From the cell containing the given text, extract its center point as [x, y] coordinate. 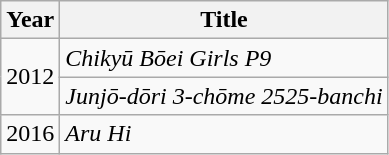
Title [224, 20]
Year [30, 20]
2012 [30, 77]
Aru Hi [224, 134]
Chikyū Bōei Girls P9 [224, 58]
2016 [30, 134]
Junjō-dōri 3-chōme 2525-banchi [224, 96]
